Scan for the cell matching the given text and deliver its [x, y] coordinate at center. 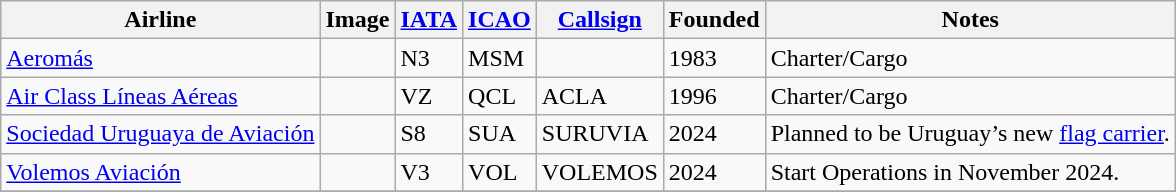
Callsign [600, 20]
Airline [160, 20]
Aeromás [160, 58]
S8 [429, 134]
IATA [429, 20]
SURUVIA [600, 134]
Sociedad Uruguaya de Aviación [160, 134]
Start Operations in November 2024. [970, 172]
VOL [500, 172]
Volemos Aviación [160, 172]
Notes [970, 20]
MSM [500, 58]
Founded [714, 20]
Planned to be Uruguay’s new flag carrier. [970, 134]
QCL [500, 96]
Image [358, 20]
1996 [714, 96]
N3 [429, 58]
VZ [429, 96]
ACLA [600, 96]
V3 [429, 172]
ICAO [500, 20]
1983 [714, 58]
VOLEMOS [600, 172]
SUA [500, 134]
Air Class Líneas Aéreas [160, 96]
